Search for the cell housing the specified text and yield its [X, Y] center coordinate. 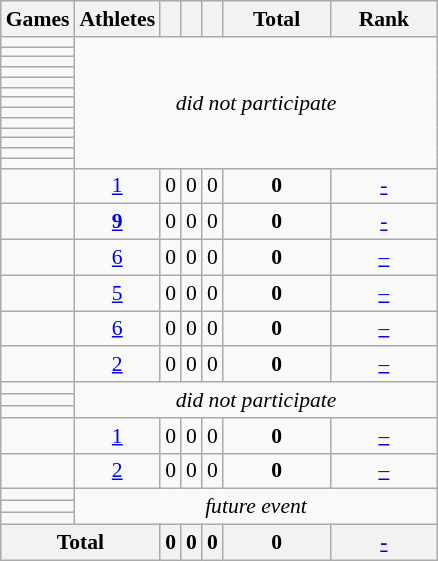
Athletes [117, 19]
9 [117, 222]
Games [38, 19]
future event [256, 507]
Rank [384, 19]
5 [117, 293]
